For the text-containing cell, return its midpoint in (X, Y) coordinate format. 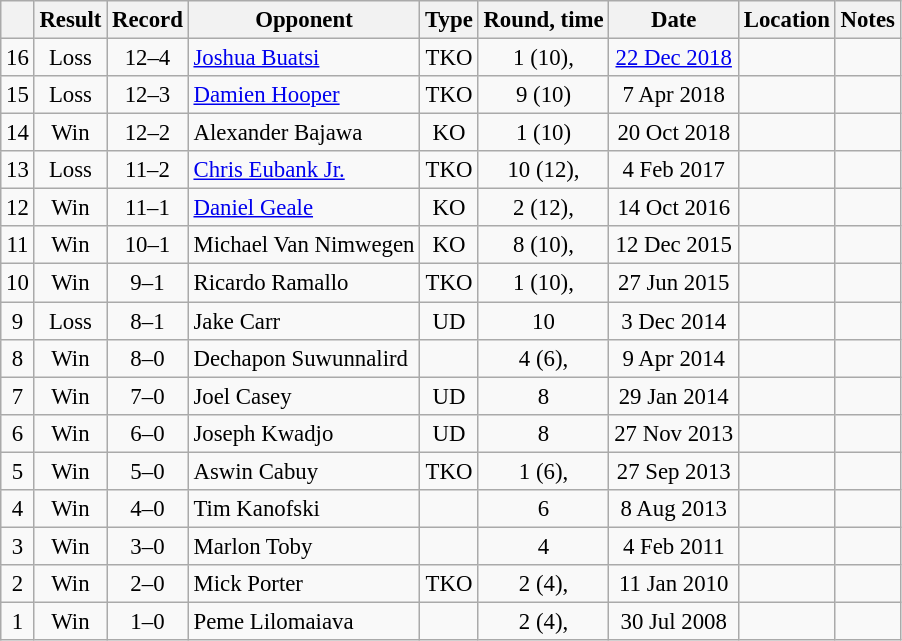
Joshua Buatsi (304, 58)
Opponent (304, 20)
13 (18, 170)
4 Feb 2011 (674, 546)
30 Jul 2008 (674, 621)
27 Jun 2015 (674, 283)
Jake Carr (304, 321)
15 (18, 95)
Alexander Bajawa (304, 133)
Location (786, 20)
Dechapon Suwunnalird (304, 358)
2 (12), (544, 208)
5 (18, 471)
14 (18, 133)
4 (6), (544, 358)
6–0 (148, 433)
Type (449, 20)
14 Oct 2016 (674, 208)
12–2 (148, 133)
3–0 (148, 546)
7 (18, 396)
12–3 (148, 95)
Damien Hooper (304, 95)
7–0 (148, 396)
8 Aug 2013 (674, 509)
Chris Eubank Jr. (304, 170)
Notes (868, 20)
12 Dec 2015 (674, 245)
Round, time (544, 20)
20 Oct 2018 (674, 133)
3 (18, 546)
Daniel Geale (304, 208)
9 Apr 2014 (674, 358)
10 (12), (544, 170)
Result (70, 20)
8 (10), (544, 245)
5–0 (148, 471)
9 (18, 321)
1 (18, 621)
4–0 (148, 509)
Michael Van Nimwegen (304, 245)
27 Sep 2013 (674, 471)
9 (10) (544, 95)
7 Apr 2018 (674, 95)
11 Jan 2010 (674, 584)
12–4 (148, 58)
Marlon Toby (304, 546)
16 (18, 58)
8–1 (148, 321)
Date (674, 20)
8–0 (148, 358)
27 Nov 2013 (674, 433)
2–0 (148, 584)
1 (10) (544, 133)
9–1 (148, 283)
10–1 (148, 245)
2 (18, 584)
1–0 (148, 621)
Tim Kanofski (304, 509)
Mick Porter (304, 584)
11–2 (148, 170)
3 Dec 2014 (674, 321)
29 Jan 2014 (674, 396)
22 Dec 2018 (674, 58)
1 (6), (544, 471)
Ricardo Ramallo (304, 283)
12 (18, 208)
Joseph Kwadjo (304, 433)
11–1 (148, 208)
11 (18, 245)
Peme Lilomaiava (304, 621)
4 Feb 2017 (674, 170)
Joel Casey (304, 396)
Aswin Cabuy (304, 471)
Record (148, 20)
